Provide the (x, y) coordinate of the cell's center where the given text is located.  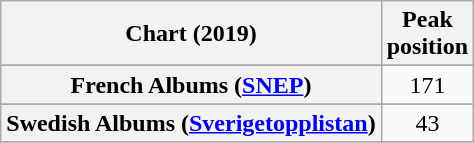
Chart (2019) (191, 34)
Peakposition (427, 34)
171 (427, 85)
43 (427, 123)
French Albums (SNEP) (191, 85)
Swedish Albums (Sverigetopplistan) (191, 123)
